Provide the (x, y) coordinate of the cell's center where the given text is located.  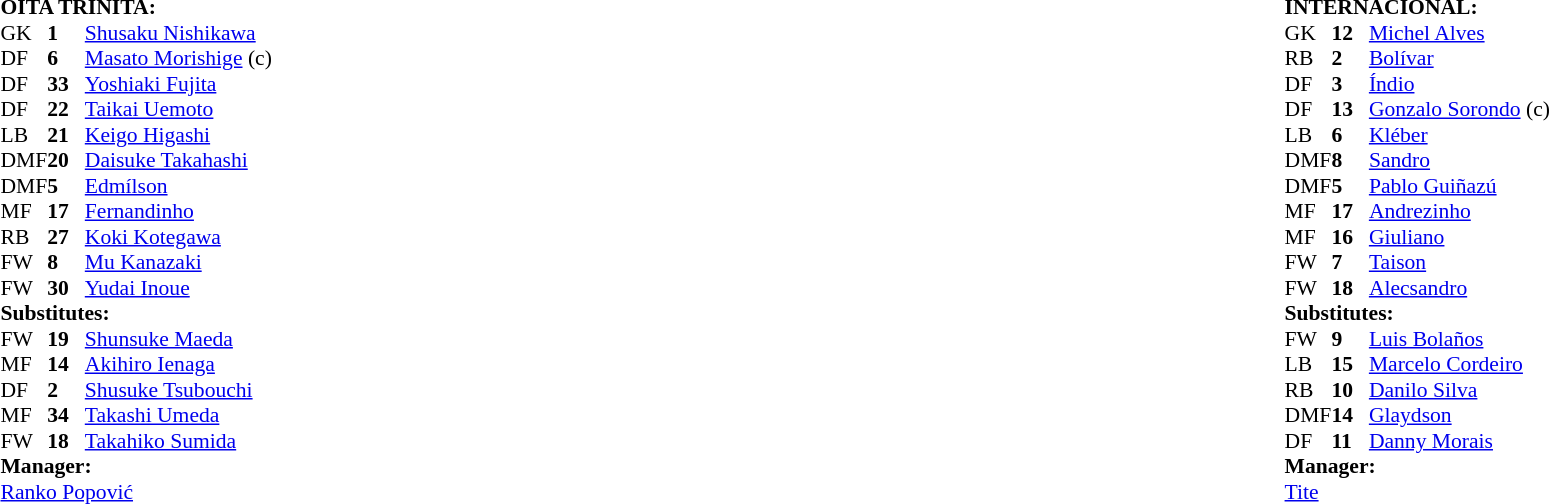
3 (1350, 84)
33 (66, 84)
Yudai Inoue (178, 288)
Masato Morishige (c) (178, 59)
30 (66, 288)
Fernandinho (178, 211)
15 (1350, 365)
Taikai Uemoto (178, 109)
Shusaku Nishikawa (178, 33)
Takahiko Sumida (178, 441)
Koki Kotegawa (178, 237)
Manager: (136, 467)
34 (66, 415)
Akihiro Ienaga (178, 365)
Shusuke Tsubouchi (178, 390)
9 (1350, 339)
19 (66, 339)
Mu Kanazaki (178, 263)
1 (66, 33)
Substitutes: (136, 313)
10 (1350, 390)
22 (66, 109)
7 (1350, 263)
Yoshiaki Fujita (178, 84)
13 (1350, 109)
11 (1350, 441)
Edmílson (178, 186)
Takashi Umeda (178, 415)
Keigo Higashi (178, 135)
Shunsuke Maeda (178, 339)
20 (66, 161)
16 (1350, 237)
27 (66, 237)
Daisuke Takahashi (178, 161)
21 (66, 135)
12 (1350, 33)
